Provide the (X, Y) coordinate of the cell's center where the given text is located.  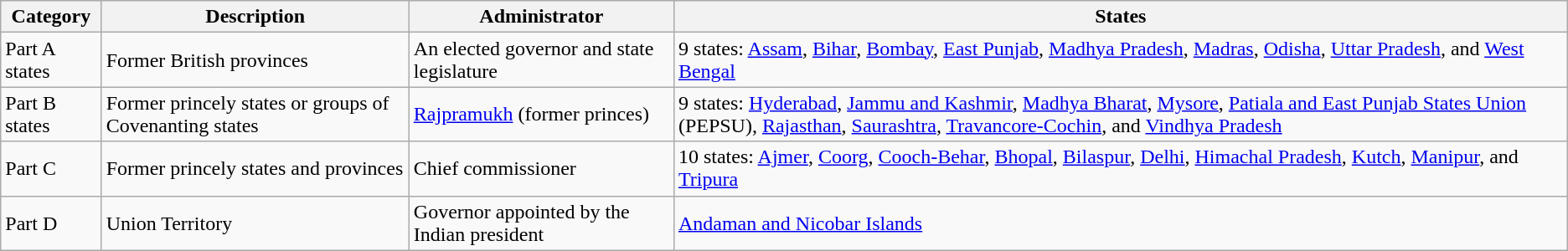
An elected governor and state legislature (541, 60)
Part C (51, 169)
Former British provinces (255, 60)
Governor appointed by the Indian president (541, 223)
Rajpramukh (former princes) (541, 114)
Former princely states and provinces (255, 169)
Administrator (541, 17)
Union Territory (255, 223)
9 states: Assam, Bihar, Bombay, East Punjab, Madhya Pradesh, Madras, Odisha, Uttar Pradesh, and West Bengal (1121, 60)
Category (51, 17)
Andaman and Nicobar Islands (1121, 223)
Description (255, 17)
States (1121, 17)
Part A states (51, 60)
Chief commissioner (541, 169)
Part D (51, 223)
Former princely states or groups of Covenanting states (255, 114)
Part B states (51, 114)
10 states: Ajmer, Coorg, Cooch-Behar, Bhopal, Bilaspur, Delhi, Himachal Pradesh, Kutch, Manipur, and Tripura (1121, 169)
